Scan for the cell matching the given text and deliver its (x, y) coordinate at center. 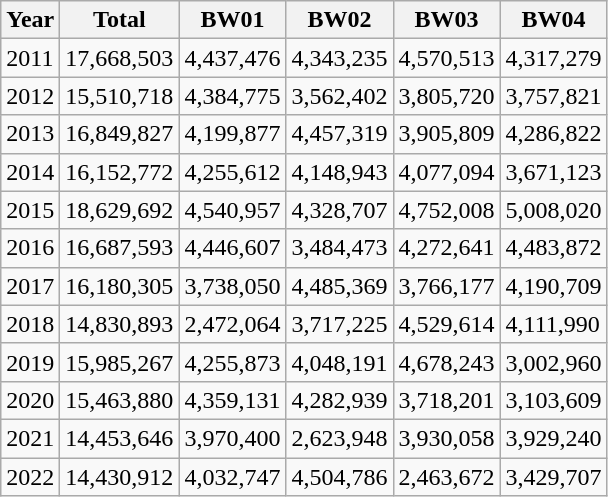
4,190,709 (554, 286)
4,077,094 (446, 172)
4,540,957 (232, 210)
3,002,960 (554, 362)
Total (120, 20)
4,255,873 (232, 362)
3,484,473 (340, 248)
4,529,614 (446, 324)
4,255,612 (232, 172)
2013 (30, 134)
4,384,775 (232, 96)
4,570,513 (446, 58)
2,472,064 (232, 324)
3,738,050 (232, 286)
4,317,279 (554, 58)
2022 (30, 477)
2017 (30, 286)
BW02 (340, 20)
4,485,369 (340, 286)
2,623,948 (340, 438)
4,272,641 (446, 248)
16,849,827 (120, 134)
14,430,912 (120, 477)
5,008,020 (554, 210)
3,929,240 (554, 438)
16,180,305 (120, 286)
BW03 (446, 20)
2015 (30, 210)
3,717,225 (340, 324)
4,199,877 (232, 134)
2012 (30, 96)
2021 (30, 438)
2020 (30, 400)
4,032,747 (232, 477)
2016 (30, 248)
14,830,893 (120, 324)
16,687,593 (120, 248)
3,671,123 (554, 172)
Year (30, 20)
4,678,243 (446, 362)
2014 (30, 172)
4,446,607 (232, 248)
2011 (30, 58)
3,718,201 (446, 400)
16,152,772 (120, 172)
15,463,880 (120, 400)
3,757,821 (554, 96)
3,970,400 (232, 438)
4,483,872 (554, 248)
BW04 (554, 20)
3,103,609 (554, 400)
4,148,943 (340, 172)
4,282,939 (340, 400)
15,510,718 (120, 96)
18,629,692 (120, 210)
15,985,267 (120, 362)
4,048,191 (340, 362)
2018 (30, 324)
14,453,646 (120, 438)
3,930,058 (446, 438)
4,359,131 (232, 400)
4,328,707 (340, 210)
2019 (30, 362)
3,766,177 (446, 286)
3,805,720 (446, 96)
4,457,319 (340, 134)
4,504,786 (340, 477)
BW01 (232, 20)
3,905,809 (446, 134)
2,463,672 (446, 477)
4,343,235 (340, 58)
3,562,402 (340, 96)
3,429,707 (554, 477)
4,111,990 (554, 324)
4,286,822 (554, 134)
4,437,476 (232, 58)
17,668,503 (120, 58)
4,752,008 (446, 210)
